Pinpoint the cell where the given text exists, returning its [x, y] midpoint coordinate. 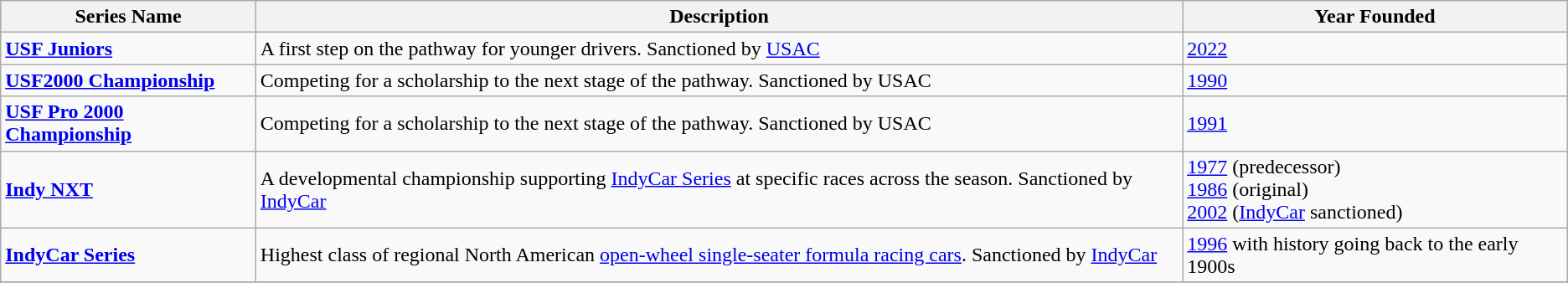
1977 (predecessor)1986 (original)2002 (IndyCar sanctioned) [1375, 189]
USF Pro 2000 Championship [129, 124]
2022 [1375, 49]
USF2000 Championship [129, 80]
Indy NXT [129, 189]
A developmental championship supporting IndyCar Series at specific races across the season. Sanctioned by IndyCar [719, 189]
1990 [1375, 80]
Description [719, 17]
Series Name [129, 17]
Highest class of regional North American open-wheel single-seater formula racing cars. Sanctioned by IndyCar [719, 255]
Year Founded [1375, 17]
USF Juniors [129, 49]
IndyCar Series [129, 255]
1991 [1375, 124]
A first step on the pathway for younger drivers. Sanctioned by USAC [719, 49]
1996 with history going back to the early 1900s [1375, 255]
